Capture the cell that displays the provided text and extract its [X, Y] central coordinate. 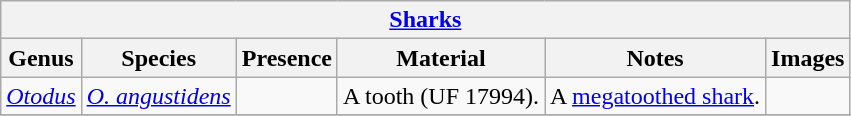
Genus [41, 58]
Notes [656, 58]
Images [808, 58]
Species [158, 58]
O. angustidens [158, 96]
A megatoothed shark. [656, 96]
Sharks [426, 20]
Presence [286, 58]
Material [440, 58]
Otodus [41, 96]
A tooth (UF 17994). [440, 96]
